Scan for the cell matching the given text and deliver its [x, y] coordinate at center. 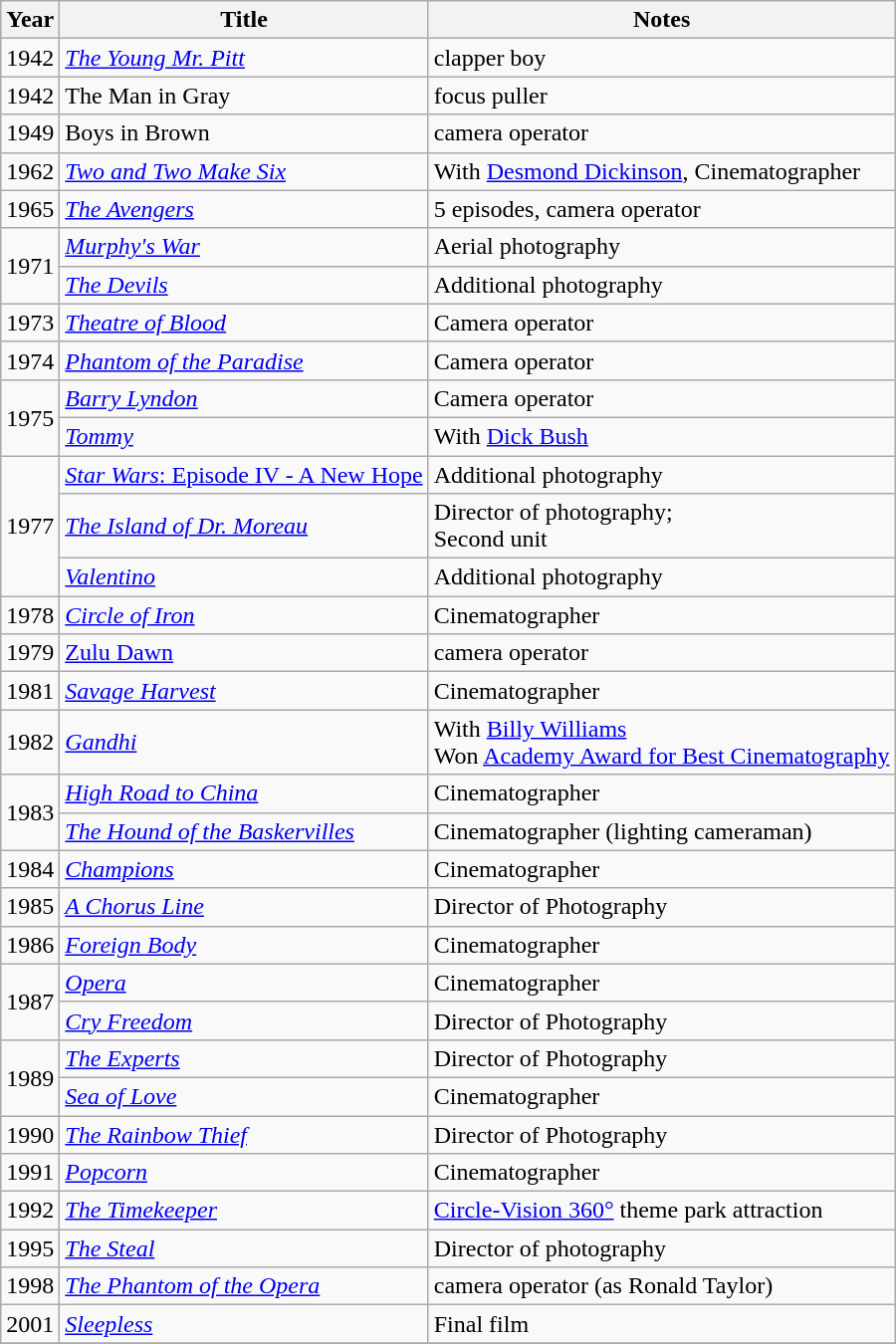
1982 [30, 743]
1971 [30, 266]
camera operator (as Ronald Taylor) [661, 1286]
1949 [30, 133]
1979 [30, 653]
The Steal [244, 1248]
Valentino [244, 577]
1987 [30, 1002]
1991 [30, 1173]
Year [30, 20]
Murphy's War [244, 247]
1992 [30, 1211]
With Billy WilliamsWon Academy Award for Best Cinematography [661, 743]
1974 [30, 360]
1989 [30, 1077]
1981 [30, 691]
Circle-Vision 360° theme park attraction [661, 1211]
Cinematographer (lighting cameraman) [661, 831]
Champions [244, 869]
A Chorus Line [244, 907]
Opera [244, 983]
Director of photography [661, 1248]
1998 [30, 1286]
clapper boy [661, 58]
The Rainbow Thief [244, 1134]
The Phantom of the Opera [244, 1286]
1986 [30, 945]
Barry Lyndon [244, 398]
1977 [30, 526]
The Devils [244, 285]
Aerial photography [661, 247]
1965 [30, 209]
Foreign Body [244, 945]
Sleepless [244, 1324]
Zulu Dawn [244, 653]
Sea of Love [244, 1096]
1985 [30, 907]
Boys in Brown [244, 133]
1973 [30, 323]
1984 [30, 869]
1990 [30, 1134]
1983 [30, 812]
Phantom of the Paradise [244, 360]
Tommy [244, 436]
The Island of Dr. Moreau [244, 526]
With Desmond Dickinson, Cinematographer [661, 171]
The Man in Gray [244, 96]
The Hound of the Baskervilles [244, 831]
Savage Harvest [244, 691]
The Experts [244, 1058]
Popcorn [244, 1173]
Theatre of Blood [244, 323]
focus puller [661, 96]
Notes [661, 20]
5 episodes, camera operator [661, 209]
Title [244, 20]
1962 [30, 171]
The Avengers [244, 209]
1978 [30, 615]
Circle of Iron [244, 615]
Director of photography;Second unit [661, 526]
Final film [661, 1324]
Two and Two Make Six [244, 171]
2001 [30, 1324]
The Timekeeper [244, 1211]
1975 [30, 417]
Star Wars: Episode IV - A New Hope [244, 475]
1995 [30, 1248]
The Young Mr. Pitt [244, 58]
High Road to China [244, 793]
With Dick Bush [661, 436]
Gandhi [244, 743]
Cry Freedom [244, 1020]
